Search for the cell housing the specified text and yield its [X, Y] center coordinate. 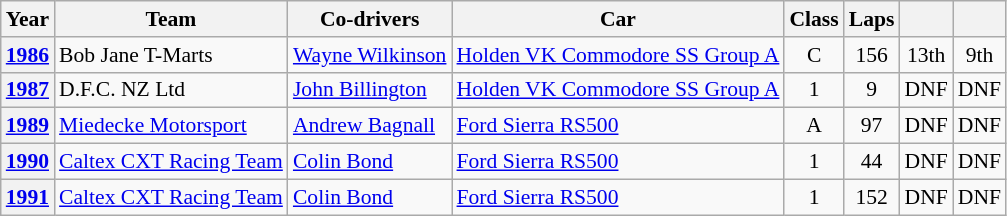
Class [814, 19]
Team [171, 19]
44 [872, 162]
97 [872, 126]
1989 [28, 126]
156 [872, 55]
1990 [28, 162]
Bob Jane T-Marts [171, 55]
9 [872, 90]
C [814, 55]
1986 [28, 55]
Year [28, 19]
John Billington [370, 90]
Laps [872, 19]
9th [980, 55]
Car [618, 19]
D.F.C. NZ Ltd [171, 90]
Miedecke Motorsport [171, 126]
Co-drivers [370, 19]
Wayne Wilkinson [370, 55]
1987 [28, 90]
13th [926, 55]
152 [872, 197]
1991 [28, 197]
Andrew Bagnall [370, 126]
A [814, 126]
